Detect which cell encompasses the target text, then output its [X, Y] center coordinate. 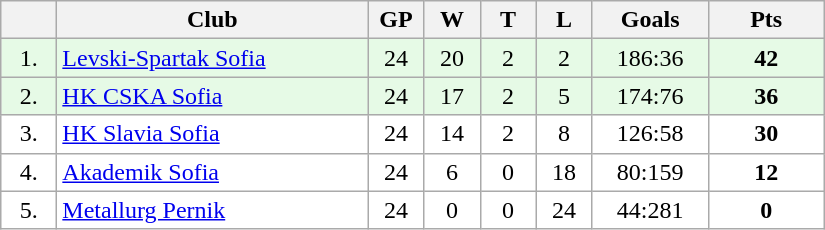
2. [29, 96]
36 [766, 96]
5. [29, 210]
80:159 [650, 172]
6 [452, 172]
4. [29, 172]
126:58 [650, 134]
Pts [766, 20]
HK Slavia Sofia [212, 134]
Akademik Sofia [212, 172]
8 [564, 134]
44:281 [650, 210]
42 [766, 58]
T [508, 20]
Levski-Spartak Sofia [212, 58]
W [452, 20]
174:76 [650, 96]
GP [396, 20]
Metallurg Pernik [212, 210]
30 [766, 134]
12 [766, 172]
18 [564, 172]
Goals [650, 20]
3. [29, 134]
Club [212, 20]
1. [29, 58]
L [564, 20]
5 [564, 96]
17 [452, 96]
HK CSKA Sofia [212, 96]
14 [452, 134]
186:36 [650, 58]
20 [452, 58]
